Scan for the cell matching the given text and deliver its (x, y) coordinate at center. 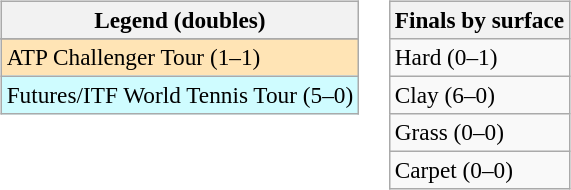
ATP Challenger Tour (1–1) (180, 57)
Carpet (0–0) (479, 171)
Finals by surface (479, 20)
Grass (0–0) (479, 133)
Legend (doubles) (180, 20)
Hard (0–1) (479, 57)
Clay (6–0) (479, 95)
Futures/ITF World Tennis Tour (5–0) (180, 95)
